Provide the (x, y) coordinate of the cell's center where the given text is located.  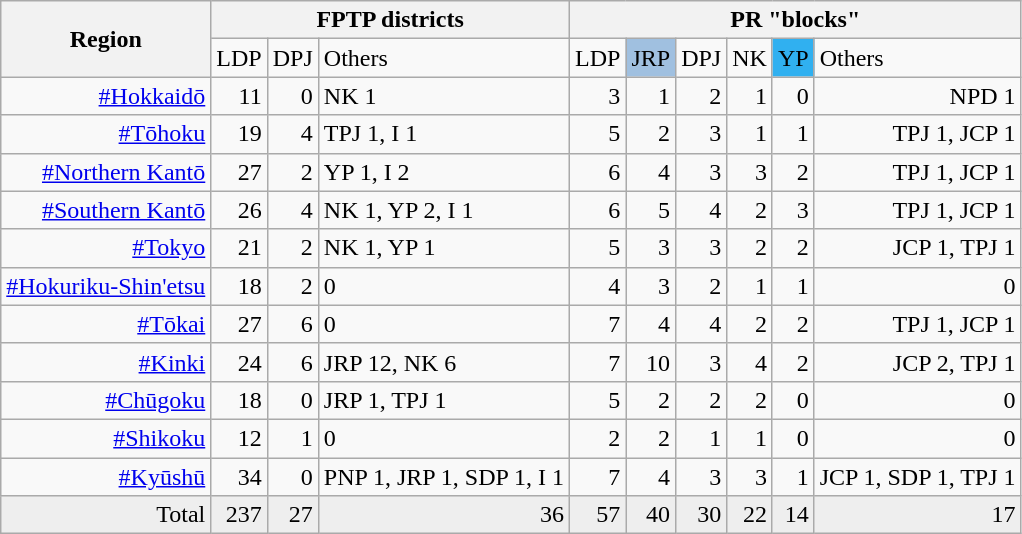
FPTP districts (390, 20)
JCP 2, TPJ 1 (918, 362)
40 (651, 515)
14 (793, 515)
PR "blocks" (795, 20)
#Tōkai (106, 324)
237 (239, 515)
#Hokkaidō (106, 96)
#Shikoku (106, 438)
26 (239, 210)
57 (597, 515)
22 (750, 515)
JCP 1, TPJ 1 (918, 248)
JRP (651, 58)
21 (239, 248)
JRP 1, TPJ 1 (444, 400)
10 (651, 362)
JCP 1, SDP 1, TPJ 1 (918, 477)
#Chūgoku (106, 400)
NK 1, YP 1 (444, 248)
24 (239, 362)
NPD 1 (918, 96)
12 (239, 438)
Total (106, 515)
YP 1, I 2 (444, 172)
#Northern Kantō (106, 172)
34 (239, 477)
YP (793, 58)
30 (702, 515)
NK 1 (444, 96)
#Tōhoku (106, 134)
#Tokyo (106, 248)
#Kyūshū (106, 477)
TPJ 1, I 1 (444, 134)
#Kinki (106, 362)
36 (444, 515)
Region (106, 39)
11 (239, 96)
#Southern Kantō (106, 210)
17 (918, 515)
NK 1, YP 2, I 1 (444, 210)
JRP 12, NK 6 (444, 362)
19 (239, 134)
#Hokuriku-Shin'etsu (106, 286)
PNP 1, JRP 1, SDP 1, I 1 (444, 477)
NK (750, 58)
